Scan for the cell matching the given text and deliver its [X, Y] coordinate at center. 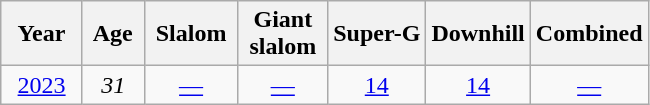
Year [42, 34]
Combined [589, 34]
Age [113, 34]
31 [113, 85]
Slalom [191, 34]
Giant slalom [283, 34]
Super-G [377, 34]
2023 [42, 85]
Downhill [478, 34]
